Scan for the cell matching the given text and deliver its (x, y) coordinate at center. 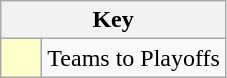
Teams to Playoffs (134, 58)
Key (114, 20)
